Provide the [x, y] coordinate of the cell's center where the given text is located.  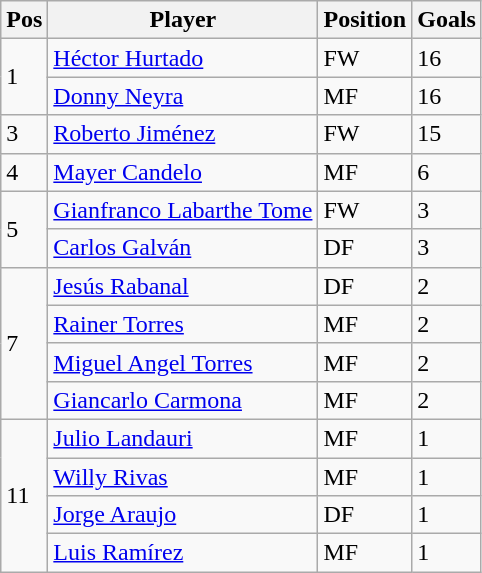
7 [24, 343]
Mayer Candelo [183, 172]
Pos [24, 20]
Jesús Rabanal [183, 286]
Position [365, 20]
Jorge Araujo [183, 515]
Goals [447, 20]
Roberto Jiménez [183, 134]
11 [24, 495]
Player [183, 20]
Julio Landauri [183, 438]
Miguel Angel Torres [183, 362]
6 [447, 172]
Carlos Galván [183, 248]
Giancarlo Carmona [183, 400]
4 [24, 172]
Donny Neyra [183, 96]
15 [447, 134]
Willy Rivas [183, 477]
5 [24, 229]
Héctor Hurtado [183, 58]
Rainer Torres [183, 324]
Luis Ramírez [183, 553]
Gianfranco Labarthe Tome [183, 210]
